Return [x, y] of the center of cell containing provided text 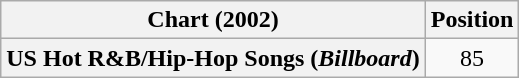
US Hot R&B/Hip-Hop Songs (Billboard) [213, 58]
85 [472, 58]
Position [472, 20]
Chart (2002) [213, 20]
